Identify which cell holds the provided text, then report its [x, y] central coordinate. 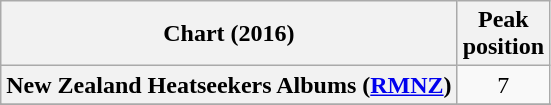
Chart (2016) [229, 34]
7 [503, 85]
New Zealand Heatseekers Albums (RMNZ) [229, 85]
Peak position [503, 34]
